Search for the cell housing the specified text and yield its (X, Y) center coordinate. 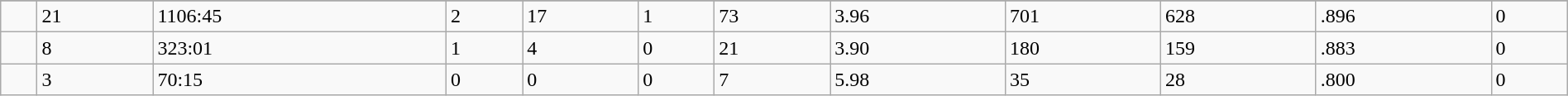
628 (1238, 17)
7 (772, 79)
.896 (1403, 17)
323:01 (299, 48)
8 (95, 48)
70:15 (299, 79)
5.98 (918, 79)
.800 (1403, 79)
3 (95, 79)
701 (1083, 17)
17 (581, 17)
1106:45 (299, 17)
28 (1238, 79)
35 (1083, 79)
4 (581, 48)
3.90 (918, 48)
.883 (1403, 48)
180 (1083, 48)
73 (772, 17)
2 (485, 17)
159 (1238, 48)
3.96 (918, 17)
